Output the [x, y] coordinate of the center of the cell containing the given text.  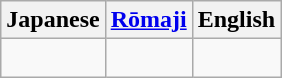
Rōmaji [148, 20]
Japanese [53, 20]
English [236, 20]
